Locate the cell with the specified text and output its [x, y] center coordinate. 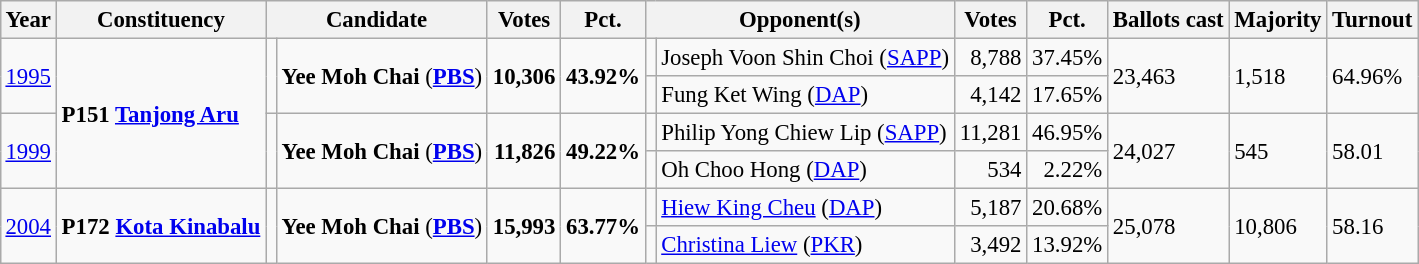
4,142 [990, 95]
1995 [28, 76]
Turnout [1372, 20]
25,078 [1168, 226]
63.77% [604, 226]
2004 [28, 226]
Joseph Voon Shin Choi (SAPP) [805, 57]
P172 Kota Kinabalu [160, 226]
20.68% [1068, 208]
58.01 [1372, 152]
545 [1278, 152]
P151 Tanjong Aru [160, 113]
64.96% [1372, 76]
17.65% [1068, 95]
37.45% [1068, 57]
15,993 [524, 226]
1999 [28, 152]
46.95% [1068, 133]
8,788 [990, 57]
Year [28, 20]
Ballots cast [1168, 20]
Philip Yong Chiew Lip (SAPP) [805, 133]
49.22% [604, 152]
2.22% [1068, 170]
24,027 [1168, 152]
534 [990, 170]
Fung Ket Wing (DAP) [805, 95]
10,806 [1278, 226]
Constituency [160, 20]
13.92% [1068, 245]
3,492 [990, 245]
43.92% [604, 76]
1,518 [1278, 76]
Opponent(s) [800, 20]
5,187 [990, 208]
Christina Liew (PKR) [805, 245]
23,463 [1168, 76]
Oh Choo Hong (DAP) [805, 170]
58.16 [1372, 226]
Majority [1278, 20]
11,826 [524, 152]
Candidate [377, 20]
11,281 [990, 133]
10,306 [524, 76]
Hiew King Cheu (DAP) [805, 208]
